Find where the given text appears and provide that cell's center as [X, Y] coordinate. 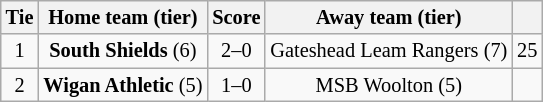
Tie [20, 17]
South Shields (6) [122, 51]
1 [20, 51]
MSB Woolton (5) [388, 85]
Wigan Athletic (5) [122, 85]
Gateshead Leam Rangers (7) [388, 51]
Home team (tier) [122, 17]
Away team (tier) [388, 17]
2 [20, 85]
1–0 [236, 85]
25 [527, 51]
2–0 [236, 51]
Score [236, 17]
